Capture the cell that displays the provided text and extract its [x, y] central coordinate. 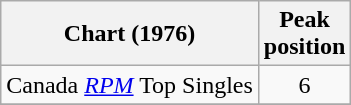
Peakposition [304, 34]
Chart (1976) [130, 34]
6 [304, 85]
Canada RPM Top Singles [130, 85]
